Identify which cell holds the provided text, then report its [X, Y] central coordinate. 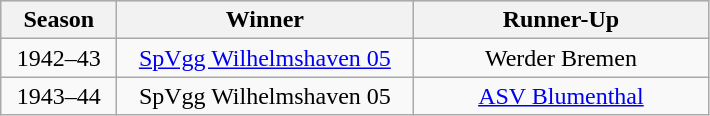
Werder Bremen [561, 58]
Season [59, 20]
Runner-Up [561, 20]
Winner [265, 20]
ASV Blumenthal [561, 96]
1943–44 [59, 96]
1942–43 [59, 58]
